Scan for the cell matching the given text and deliver its [x, y] coordinate at center. 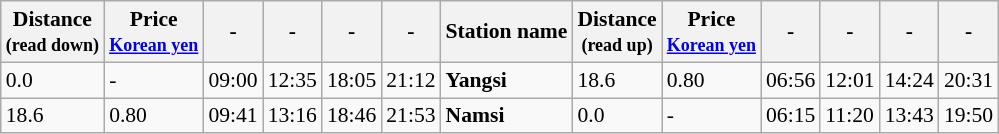
Distance(read up) [616, 32]
13:43 [910, 116]
09:00 [232, 80]
Yangsi [507, 80]
20:31 [968, 80]
21:53 [410, 116]
18:05 [352, 80]
12:35 [292, 80]
13:16 [292, 116]
12:01 [850, 80]
Namsi [507, 116]
21:12 [410, 80]
14:24 [910, 80]
06:15 [790, 116]
09:41 [232, 116]
19:50 [968, 116]
11:20 [850, 116]
Station name [507, 32]
18:46 [352, 116]
06:56 [790, 80]
Distance(read down) [52, 32]
